Provide the [x, y] coordinate of the cell's center where the given text is located.  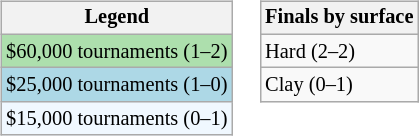
Hard (2–2) [339, 51]
Legend [116, 18]
$60,000 tournaments (1–2) [116, 51]
$15,000 tournaments (0–1) [116, 119]
Clay (0–1) [339, 85]
Finals by surface [339, 18]
$25,000 tournaments (1–0) [116, 85]
